Return the (X, Y) coordinate for the center point of the cell that contains the specified text.  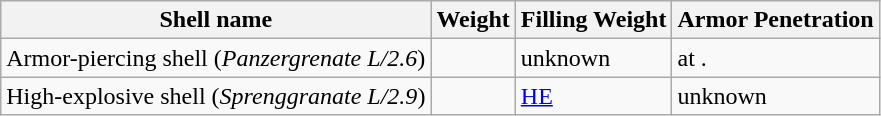
Armor Penetration (776, 20)
Weight (473, 20)
at . (776, 58)
Filling Weight (594, 20)
Shell name (216, 20)
High-explosive shell (Sprenggranate L/2.9) (216, 96)
HE (594, 96)
Armor-piercing shell (Panzergrenate L/2.6) (216, 58)
